Output the [x, y] coordinate of the center of the cell containing the given text.  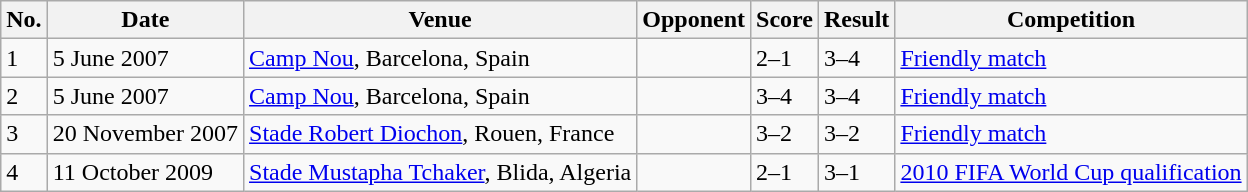
3–1 [856, 172]
2 [24, 96]
Venue [440, 20]
11 October 2009 [145, 172]
4 [24, 172]
Score [785, 20]
1 [24, 58]
Opponent [694, 20]
Date [145, 20]
2010 FIFA World Cup qualification [1071, 172]
No. [24, 20]
Competition [1071, 20]
Stade Mustapha Tchaker, Blida, Algeria [440, 172]
Result [856, 20]
3 [24, 134]
20 November 2007 [145, 134]
Stade Robert Diochon, Rouen, France [440, 134]
